Output the [x, y] coordinate of the center of the cell containing the given text.  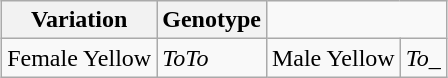
To_ [423, 58]
Female Yellow [80, 58]
Male Yellow [333, 58]
Variation [80, 20]
ToTo [212, 58]
Genotype [212, 20]
